Identify which cell holds the provided text, then report its [x, y] central coordinate. 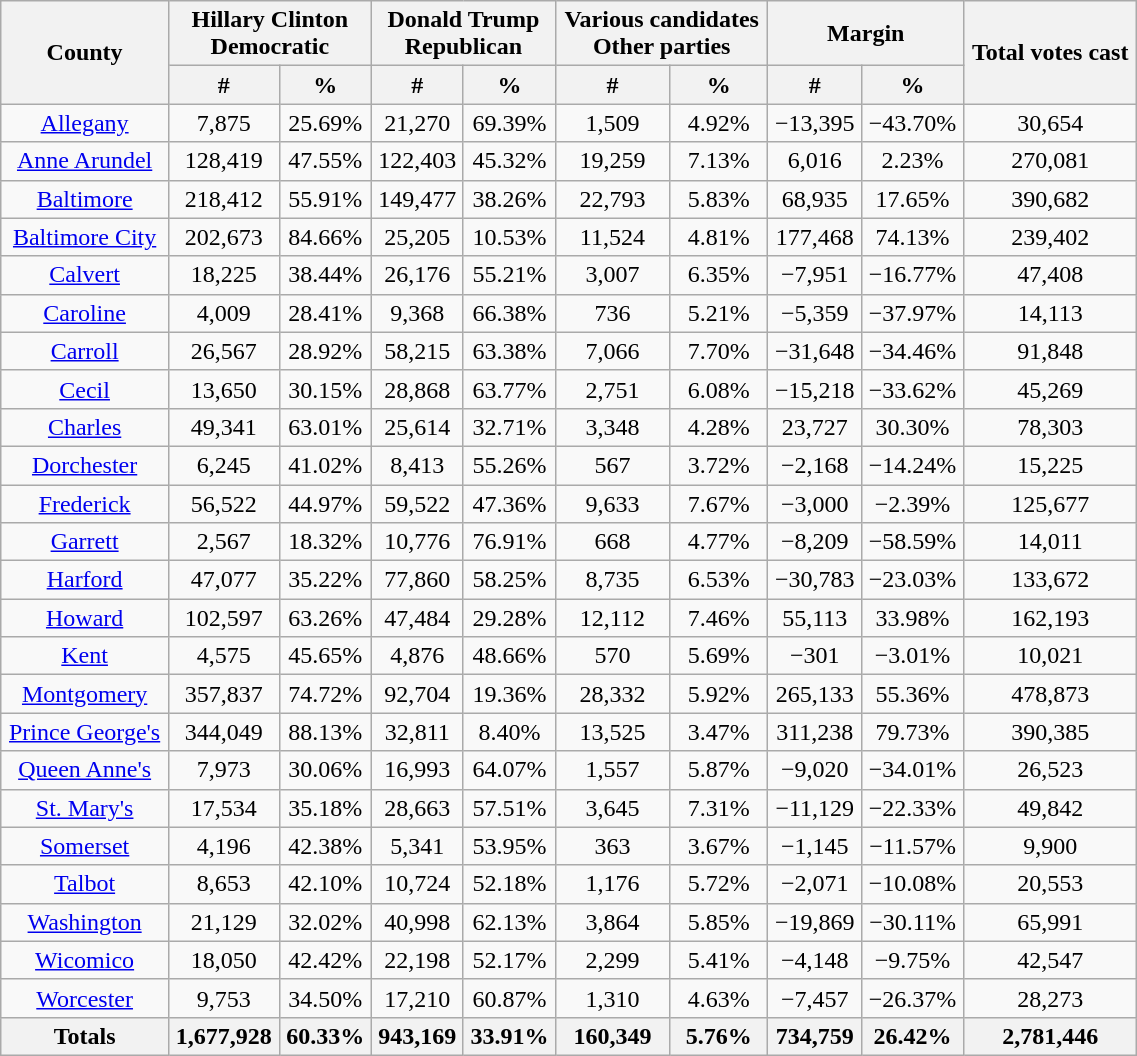
74.72% [325, 694]
55.36% [913, 694]
9,900 [1050, 846]
−43.70% [913, 123]
Hillary ClintonDemocratic [270, 34]
26,176 [417, 275]
25,205 [417, 237]
−11.57% [913, 846]
128,419 [224, 161]
7.31% [718, 808]
Anne Arundel [85, 161]
32,811 [417, 732]
64.07% [509, 770]
17.65% [913, 199]
567 [612, 465]
5.87% [718, 770]
Frederick [85, 503]
−2,168 [815, 465]
79.73% [913, 732]
57.51% [509, 808]
270,081 [1050, 161]
−8,209 [815, 542]
Washington [85, 922]
Calvert [85, 275]
30.15% [325, 389]
102,597 [224, 618]
133,672 [1050, 580]
55.26% [509, 465]
−2.39% [913, 503]
9,633 [612, 503]
25.69% [325, 123]
149,477 [417, 199]
14,113 [1050, 313]
125,677 [1050, 503]
7.67% [718, 503]
91,848 [1050, 351]
6.08% [718, 389]
−30,783 [815, 580]
32.71% [509, 427]
55.91% [325, 199]
10,776 [417, 542]
Garrett [85, 542]
19.36% [509, 694]
68,935 [815, 199]
−9,020 [815, 770]
1,176 [612, 884]
30.06% [325, 770]
69.39% [509, 123]
−11,129 [815, 808]
1,310 [612, 998]
−23.03% [913, 580]
Margin [866, 34]
13,650 [224, 389]
35.22% [325, 580]
390,682 [1050, 199]
33.91% [509, 1036]
2.23% [913, 161]
6.53% [718, 580]
Queen Anne's [85, 770]
2,567 [224, 542]
−26.37% [913, 998]
7.46% [718, 618]
30,654 [1050, 123]
47,077 [224, 580]
40,998 [417, 922]
943,169 [417, 1036]
7,875 [224, 123]
32.02% [325, 922]
−15,218 [815, 389]
−58.59% [913, 542]
53.95% [509, 846]
−14.24% [913, 465]
3.72% [718, 465]
22,198 [417, 960]
47,408 [1050, 275]
13,525 [612, 732]
17,210 [417, 998]
14,011 [1050, 542]
88.13% [325, 732]
12,112 [612, 618]
76.91% [509, 542]
363 [612, 846]
Prince George's [85, 732]
357,837 [224, 694]
Kent [85, 656]
−19,869 [815, 922]
−33.62% [913, 389]
5.85% [718, 922]
21,270 [417, 123]
−9.75% [913, 960]
41.02% [325, 465]
265,133 [815, 694]
4,196 [224, 846]
5.83% [718, 199]
6,016 [815, 161]
45.65% [325, 656]
38.44% [325, 275]
58,215 [417, 351]
15,225 [1050, 465]
60.87% [509, 998]
Dorchester [85, 465]
84.66% [325, 237]
18,050 [224, 960]
78,303 [1050, 427]
4.81% [718, 237]
10.53% [509, 237]
25,614 [417, 427]
35.18% [325, 808]
42.10% [325, 884]
5.76% [718, 1036]
Charles [85, 427]
9,753 [224, 998]
8,413 [417, 465]
3.47% [718, 732]
Various candidatesOther parties [662, 34]
5,341 [417, 846]
63.38% [509, 351]
−7,457 [815, 998]
18,225 [224, 275]
49,842 [1050, 808]
3.67% [718, 846]
34.50% [325, 998]
162,193 [1050, 618]
20,553 [1050, 884]
Howard [85, 618]
Wicomico [85, 960]
26,567 [224, 351]
736 [612, 313]
77,860 [417, 580]
6,245 [224, 465]
28,868 [417, 389]
1,677,928 [224, 1036]
8,653 [224, 884]
−34.46% [913, 351]
218,412 [224, 199]
4.63% [718, 998]
92,704 [417, 694]
344,049 [224, 732]
47.36% [509, 503]
8,735 [612, 580]
45.32% [509, 161]
Baltimore [85, 199]
7.13% [718, 161]
38.26% [509, 199]
−13,395 [815, 123]
9,368 [417, 313]
−2,071 [815, 884]
202,673 [224, 237]
2,299 [612, 960]
42,547 [1050, 960]
Allegany [85, 123]
−16.77% [913, 275]
52.17% [509, 960]
Talbot [85, 884]
239,402 [1050, 237]
42.42% [325, 960]
5.21% [718, 313]
County [85, 52]
3,864 [612, 922]
Donald TrumpRepublican [463, 34]
−301 [815, 656]
311,238 [815, 732]
−4,148 [815, 960]
19,259 [612, 161]
10,021 [1050, 656]
22,793 [612, 199]
63.26% [325, 618]
4.77% [718, 542]
Montgomery [85, 694]
4.28% [718, 427]
10,724 [417, 884]
45,269 [1050, 389]
48.66% [509, 656]
−3.01% [913, 656]
2,781,446 [1050, 1036]
−3,000 [815, 503]
55,113 [815, 618]
62.13% [509, 922]
42.38% [325, 846]
59,522 [417, 503]
177,468 [815, 237]
3,645 [612, 808]
28,332 [612, 694]
6.35% [718, 275]
5.72% [718, 884]
23,727 [815, 427]
55.21% [509, 275]
44.97% [325, 503]
1,509 [612, 123]
Total votes cast [1050, 52]
Carroll [85, 351]
−22.33% [913, 808]
58.25% [509, 580]
Caroline [85, 313]
47,484 [417, 618]
−31,648 [815, 351]
28.92% [325, 351]
28.41% [325, 313]
7,066 [612, 351]
3,348 [612, 427]
668 [612, 542]
66.38% [509, 313]
−10.08% [913, 884]
4,876 [417, 656]
74.13% [913, 237]
5.41% [718, 960]
5.69% [718, 656]
26.42% [913, 1036]
8.40% [509, 732]
30.30% [913, 427]
−37.97% [913, 313]
29.28% [509, 618]
2,751 [612, 389]
7,973 [224, 770]
570 [612, 656]
1,557 [612, 770]
−34.01% [913, 770]
63.01% [325, 427]
3,007 [612, 275]
11,524 [612, 237]
16,993 [417, 770]
Worcester [85, 998]
390,385 [1050, 732]
47.55% [325, 161]
5.92% [718, 694]
63.77% [509, 389]
Somerset [85, 846]
65,991 [1050, 922]
Baltimore City [85, 237]
17,534 [224, 808]
4,009 [224, 313]
122,403 [417, 161]
−7,951 [815, 275]
18.32% [325, 542]
Harford [85, 580]
Totals [85, 1036]
−30.11% [913, 922]
60.33% [325, 1036]
4,575 [224, 656]
4.92% [718, 123]
49,341 [224, 427]
7.70% [718, 351]
56,522 [224, 503]
−1,145 [815, 846]
Cecil [85, 389]
160,349 [612, 1036]
28,273 [1050, 998]
734,759 [815, 1036]
St. Mary's [85, 808]
28,663 [417, 808]
478,873 [1050, 694]
21,129 [224, 922]
26,523 [1050, 770]
−5,359 [815, 313]
52.18% [509, 884]
33.98% [913, 618]
